Provide the (x, y) coordinate of the cell's center where the given text is located.  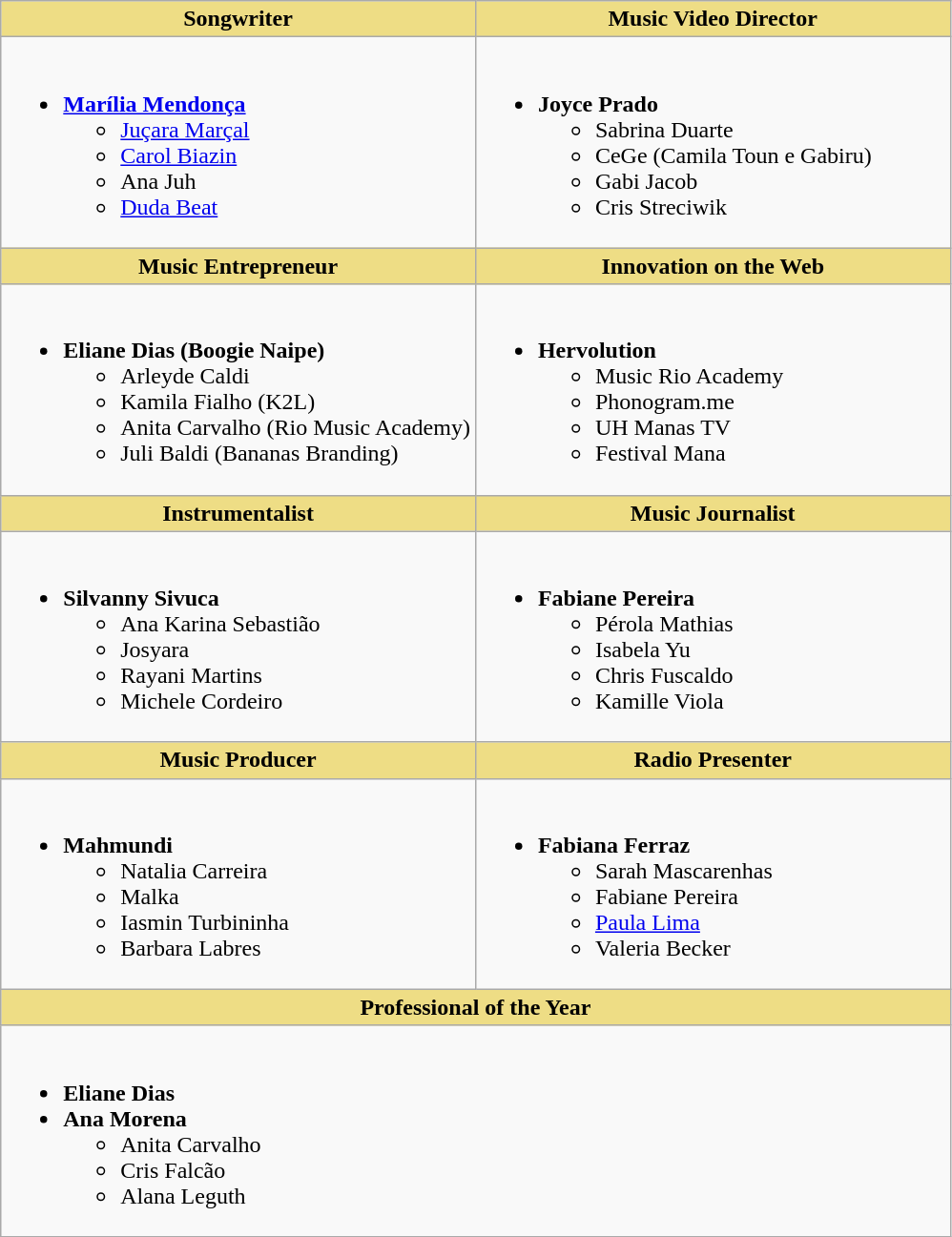
Music Producer (238, 760)
Marília MendonçaJuçara MarçalCarol BiazinAna JuhDuda Beat (238, 143)
MahmundiNatalia CarreiraMalkaIasmin TurbininhaBarbara Labres (238, 883)
Radio Presenter (713, 760)
Music Video Director (713, 19)
Joyce PradoSabrina DuarteCeGe (Camila Toun e Gabiru)Gabi JacobCris Streciwik (713, 143)
Fabiane PereiraPérola MathiasIsabela YuChris FuscaldoKamille Viola (713, 637)
Songwriter (238, 19)
Silvanny SivucaAna Karina SebastiãoJosyaraRayani MartinsMichele Cordeiro (238, 637)
HervolutionMusic Rio AcademyPhonogram.meUH Manas TVFestival Mana (713, 389)
Music Journalist (713, 513)
Fabiana FerrazSarah MascarenhasFabiane PereiraPaula LimaValeria Becker (713, 883)
Eliane Dias (Boogie Naipe)Arleyde CaldiKamila Fialho (K2L)Anita Carvalho (Rio Music Academy)Juli Baldi (Bananas Branding) (238, 389)
Professional of the Year (475, 1007)
Instrumentalist (238, 513)
Music Entrepreneur (238, 266)
Innovation on the Web (713, 266)
Eliane DiasAna MorenaAnita CarvalhoCris FalcãoAlana Leguth (475, 1131)
